Locate the cell with the specified text and output its [x, y] center coordinate. 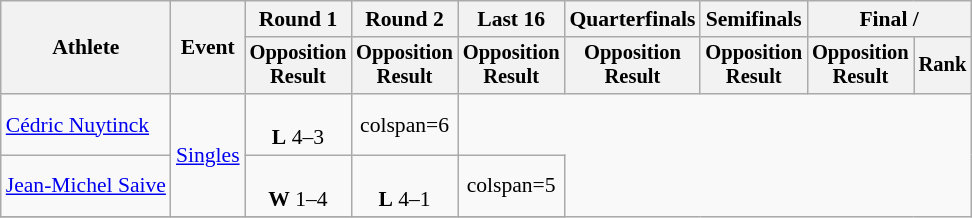
L 4–3 [298, 124]
Round 2 [404, 19]
Rank [943, 66]
Jean-Michel Saive [86, 186]
colspan=6 [404, 124]
Event [208, 48]
Final / [889, 19]
Quarterfinals [632, 19]
L 4–1 [404, 186]
Singles [208, 155]
W 1–4 [298, 186]
Semifinals [754, 19]
Athlete [86, 48]
Round 1 [298, 19]
colspan=5 [512, 186]
Cédric Nuytinck [86, 124]
Last 16 [512, 19]
